Extract the (X, Y) coordinate from the center of the cell holding the provided text.  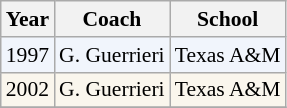
School (228, 19)
2002 (28, 90)
Year (28, 19)
1997 (28, 55)
Coach (112, 19)
